From the cell containing the given text, extract its center point as (X, Y) coordinate. 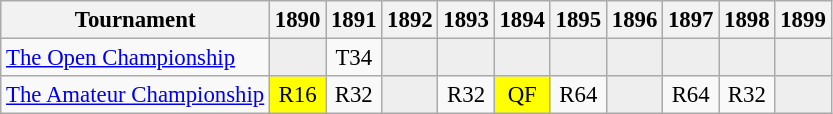
1890 (298, 20)
1897 (691, 20)
1894 (522, 20)
R16 (298, 95)
The Amateur Championship (136, 95)
1893 (466, 20)
The Open Championship (136, 58)
1891 (354, 20)
QF (522, 95)
T34 (354, 58)
1892 (410, 20)
1895 (578, 20)
1896 (634, 20)
Tournament (136, 20)
1898 (747, 20)
1899 (803, 20)
